Scan for the cell matching the given text and deliver its [x, y] coordinate at center. 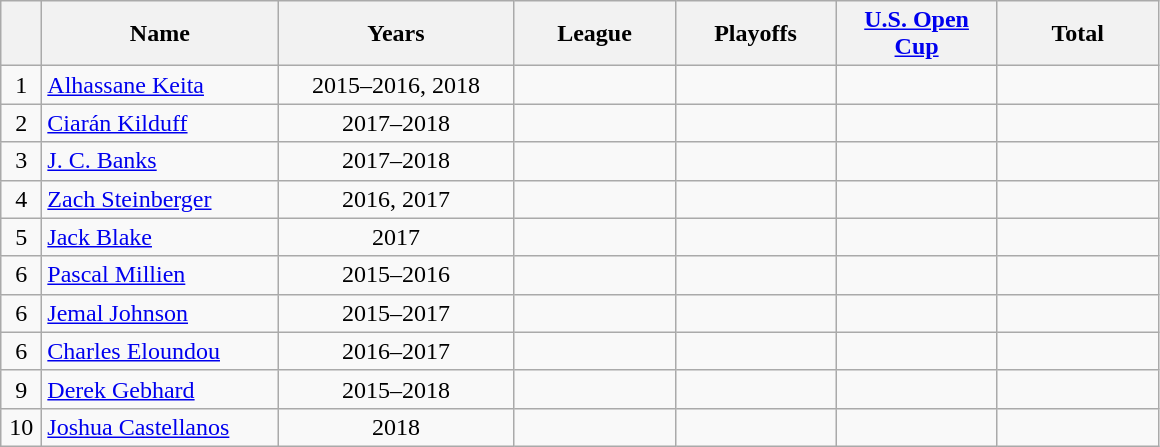
2016–2017 [396, 351]
Joshua Castellanos [160, 427]
5 [22, 237]
1 [22, 85]
J. C. Banks [160, 161]
U.S. Open Cup [916, 34]
Jemal Johnson [160, 313]
9 [22, 389]
2015–2016, 2018 [396, 85]
Zach Steinberger [160, 199]
2 [22, 123]
4 [22, 199]
3 [22, 161]
2015–2016 [396, 275]
2015–2017 [396, 313]
2017 [396, 237]
2018 [396, 427]
Charles Eloundou [160, 351]
Name [160, 34]
Derek Gebhard [160, 389]
Years [396, 34]
Jack Blake [160, 237]
Total [1078, 34]
10 [22, 427]
Pascal Millien [160, 275]
2015–2018 [396, 389]
Playoffs [756, 34]
2016, 2017 [396, 199]
Alhassane Keita [160, 85]
Ciarán Kilduff [160, 123]
League [594, 34]
